Determine the (x, y) coordinate at the center of the cell enclosing the given text.  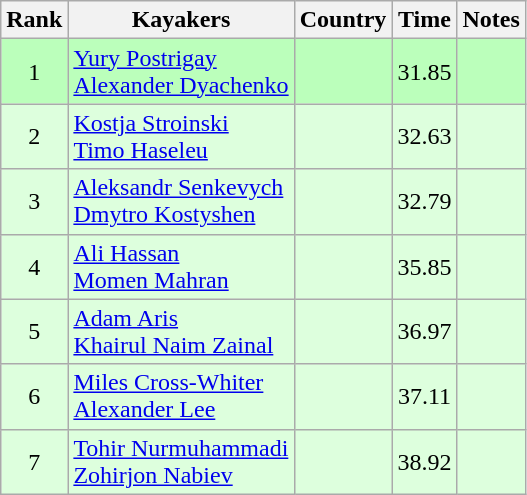
Miles Cross-WhiterAlexander Lee (181, 396)
2 (34, 136)
Notes (491, 20)
Kostja StroinskiTimo Haseleu (181, 136)
38.92 (424, 462)
36.97 (424, 332)
4 (34, 266)
7 (34, 462)
32.79 (424, 202)
Yury PostrigayAlexander Dyachenko (181, 72)
37.11 (424, 396)
Adam ArisKhairul Naim Zainal (181, 332)
5 (34, 332)
32.63 (424, 136)
3 (34, 202)
1 (34, 72)
6 (34, 396)
35.85 (424, 266)
31.85 (424, 72)
Time (424, 20)
Ali HassanMomen Mahran (181, 266)
Tohir NurmuhammadiZohirjon Nabiev (181, 462)
Kayakers (181, 20)
Country (343, 20)
Rank (34, 20)
Aleksandr SenkevychDmytro Kostyshen (181, 202)
